Return the (x, y) coordinate for the center point of the cell that contains the specified text.  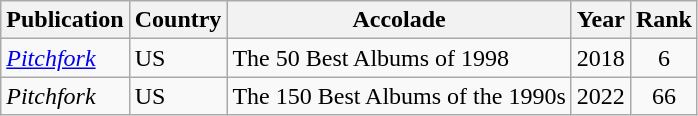
2018 (600, 58)
Rank (664, 20)
6 (664, 58)
2022 (600, 96)
66 (664, 96)
Country (178, 20)
Accolade (399, 20)
The 50 Best Albums of 1998 (399, 58)
The 150 Best Albums of the 1990s (399, 96)
Publication (65, 20)
Year (600, 20)
